Scan for the cell matching the given text and deliver its [X, Y] coordinate at center. 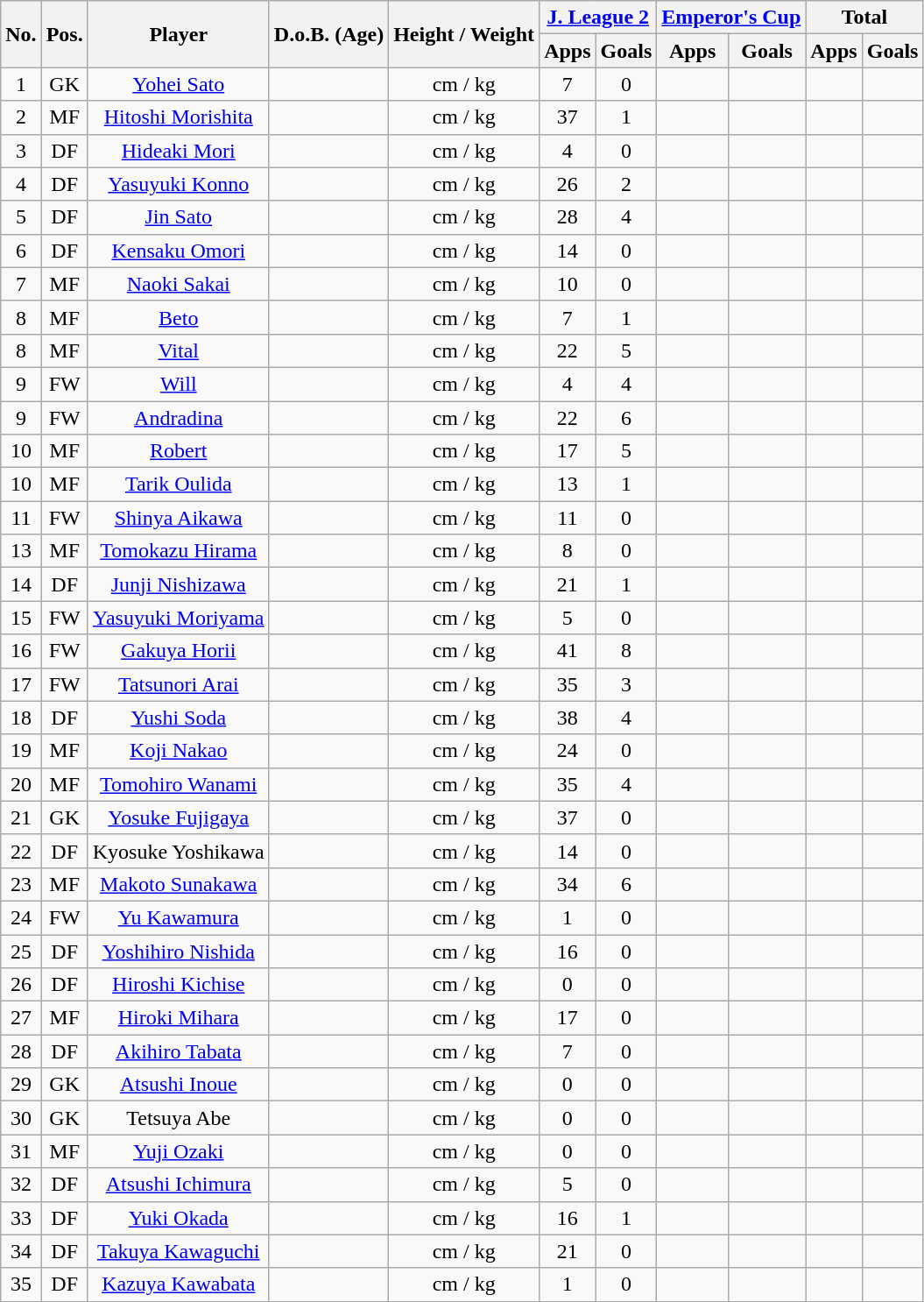
Player [179, 34]
J. League 2 [598, 18]
Hideaki Mori [179, 151]
Atsushi Inoue [179, 1085]
41 [568, 651]
Beto [179, 317]
Kazuya Kawabata [179, 1284]
Yuki Okada [179, 1218]
Akihiro Tabata [179, 1051]
Gakuya Horii [179, 651]
Atsushi Ichimura [179, 1185]
Hiroki Mihara [179, 1018]
Tetsuya Abe [179, 1118]
15 [21, 618]
Hiroshi Kichise [179, 985]
Yushi Soda [179, 718]
Koji Nakao [179, 751]
20 [21, 784]
Naoki Sakai [179, 284]
No. [21, 34]
Shinya Aikawa [179, 518]
38 [568, 718]
Tatsunori Arai [179, 684]
Height / Weight [464, 34]
Tomohiro Wanami [179, 784]
Robert [179, 451]
Junji Nishizawa [179, 584]
Andradina [179, 418]
Yosuke Fujigaya [179, 817]
Yohei Sato [179, 84]
Tarik Oulida [179, 485]
18 [21, 718]
30 [21, 1118]
Hitoshi Morishita [179, 117]
19 [21, 751]
32 [21, 1185]
29 [21, 1085]
Yasuyuki Moriyama [179, 618]
Yasuyuki Konno [179, 184]
Makoto Sunakawa [179, 884]
Kensaku Omori [179, 251]
Takuya Kawaguchi [179, 1251]
Emperor's Cup [731, 18]
Yuji Ozaki [179, 1151]
Will [179, 384]
Vital [179, 350]
25 [21, 951]
31 [21, 1151]
Total [864, 18]
Pos. [65, 34]
Yu Kawamura [179, 917]
Kyosuke Yoshikawa [179, 851]
Jin Sato [179, 217]
Tomokazu Hirama [179, 551]
23 [21, 884]
33 [21, 1218]
27 [21, 1018]
D.o.B. (Age) [328, 34]
Yoshihiro Nishida [179, 951]
